Capture the cell that displays the provided text and extract its (x, y) central coordinate. 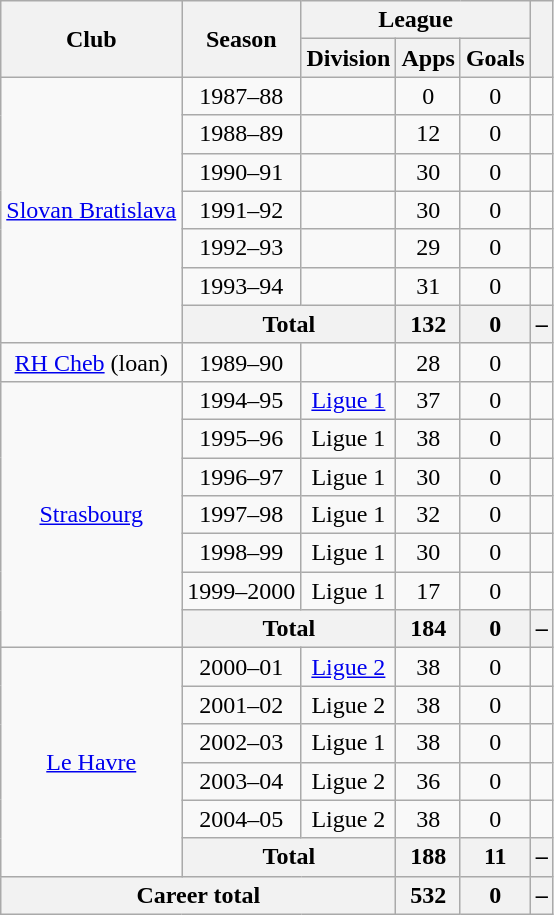
29 (428, 248)
2001–02 (242, 705)
Division (348, 58)
132 (428, 324)
28 (428, 362)
36 (428, 781)
1990–91 (242, 172)
1995–96 (242, 438)
Le Havre (92, 762)
1993–94 (242, 286)
Goals (495, 58)
31 (428, 286)
Club (92, 39)
1994–95 (242, 400)
2003–04 (242, 781)
2002–03 (242, 743)
12 (428, 134)
11 (495, 857)
Slovan Bratislava (92, 210)
188 (428, 857)
1992–93 (242, 248)
1988–89 (242, 134)
Strasbourg (92, 514)
1996–97 (242, 477)
1998–99 (242, 553)
37 (428, 400)
32 (428, 515)
2004–05 (242, 819)
1987–88 (242, 96)
1999–2000 (242, 591)
Career total (198, 895)
1997–98 (242, 515)
17 (428, 591)
184 (428, 629)
2000–01 (242, 667)
Season (242, 39)
League (416, 20)
RH Cheb (loan) (92, 362)
1991–92 (242, 210)
Apps (428, 58)
1989–90 (242, 362)
532 (428, 895)
